Capture the cell that displays the provided text and extract its (X, Y) central coordinate. 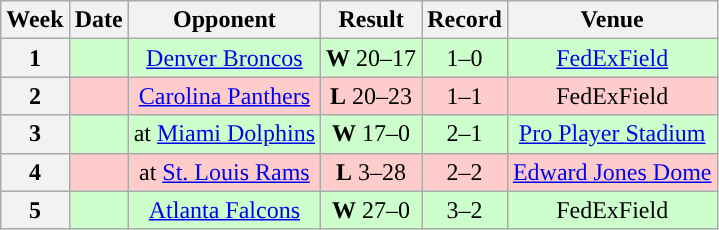
at Miami Dolphins (224, 134)
W 17–0 (372, 134)
4 (35, 172)
L 3–28 (372, 172)
2–2 (465, 172)
Atlanta Falcons (224, 210)
W 27–0 (372, 210)
3 (35, 134)
at St. Louis Rams (224, 172)
Result (372, 20)
Opponent (224, 20)
1–0 (465, 58)
Edward Jones Dome (612, 172)
2 (35, 96)
1 (35, 58)
L 20–23 (372, 96)
Record (465, 20)
3–2 (465, 210)
Carolina Panthers (224, 96)
1–1 (465, 96)
2–1 (465, 134)
Date (98, 20)
Pro Player Stadium (612, 134)
5 (35, 210)
Week (35, 20)
Venue (612, 20)
Denver Broncos (224, 58)
W 20–17 (372, 58)
